Pinpoint the cell where the given text exists, returning its (x, y) midpoint coordinate. 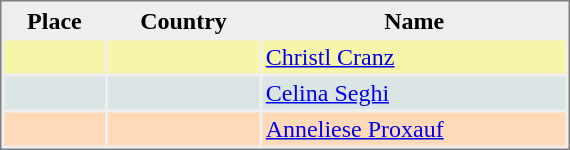
Anneliese Proxauf (414, 128)
Place (54, 20)
Christl Cranz (414, 56)
Celina Seghi (414, 92)
Name (414, 20)
Country (183, 20)
